Locate the cell with the specified text and output its (x, y) center coordinate. 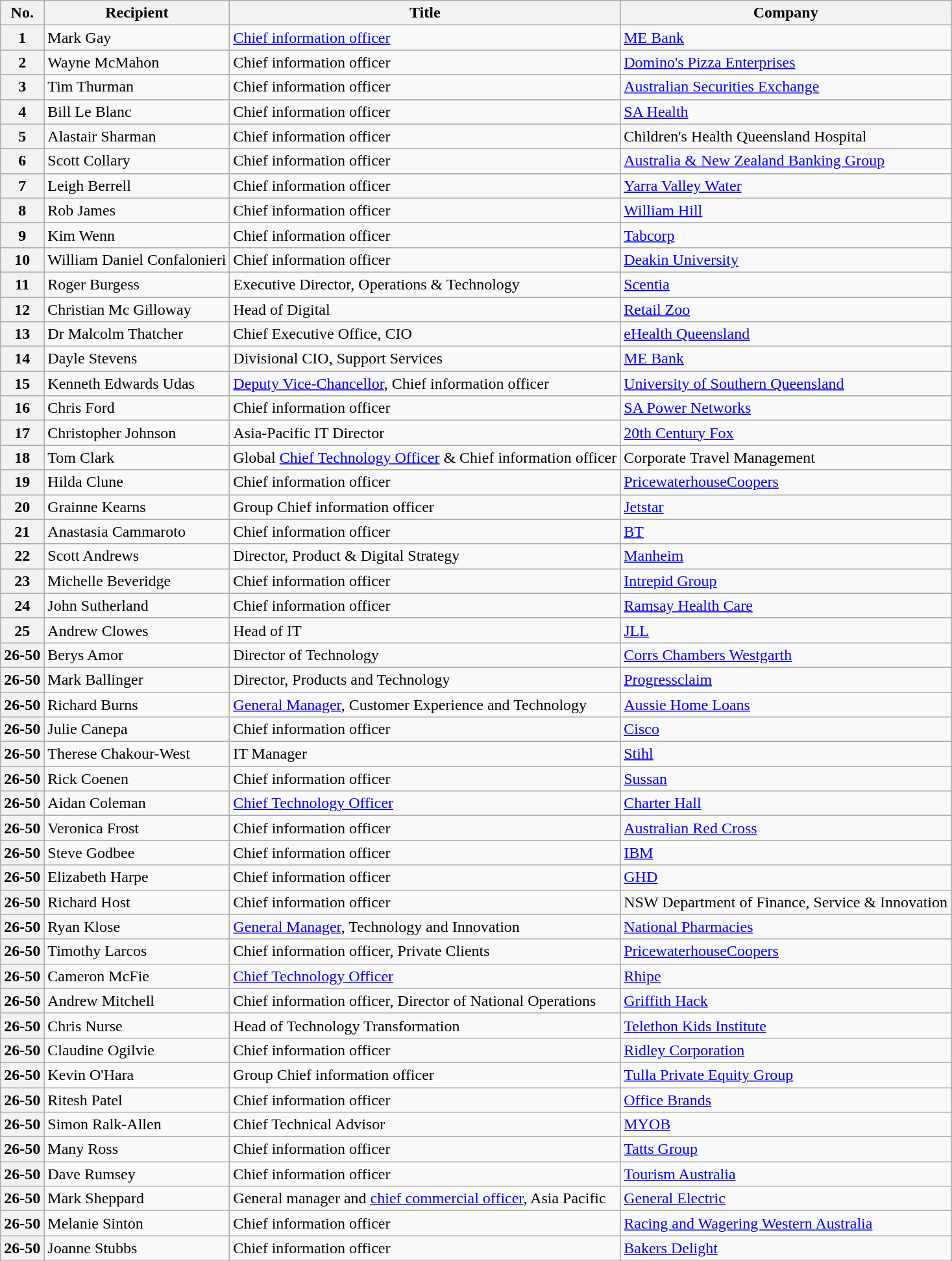
Executive Director, Operations & Technology (425, 284)
Racing and Wagering Western Australia (786, 1223)
NSW Department of Finance, Service & Innovation (786, 902)
23 (22, 581)
Ritesh Patel (137, 1100)
Hilda Clune (137, 482)
Joanne Stubbs (137, 1248)
Progressclaim (786, 679)
18 (22, 458)
Scentia (786, 284)
Chief information officer, Private Clients (425, 951)
Richard Burns (137, 704)
SA Health (786, 112)
Rhipe (786, 976)
2 (22, 62)
12 (22, 310)
Berys Amor (137, 655)
Head of IT (425, 630)
15 (22, 384)
Cisco (786, 729)
Manheim (786, 556)
Steve Godbee (137, 853)
Chris Nurse (137, 1025)
MYOB (786, 1125)
Corporate Travel Management (786, 458)
8 (22, 210)
General Manager, Customer Experience and Technology (425, 704)
Office Brands (786, 1100)
Corrs Chambers Westgarth (786, 655)
Head of Digital (425, 310)
16 (22, 408)
Christopher Johnson (137, 433)
Stihl (786, 754)
24 (22, 606)
William Daniel Confalonieri (137, 260)
Cameron McFie (137, 976)
Director, Product & Digital Strategy (425, 556)
IBM (786, 853)
John Sutherland (137, 606)
Divisional CIO, Support Services (425, 359)
Kim Wenn (137, 235)
Melanie Sinton (137, 1223)
Bill Le Blanc (137, 112)
Bakers Delight (786, 1248)
Tom Clark (137, 458)
Tabcorp (786, 235)
Ridley Corporation (786, 1050)
Roger Burgess (137, 284)
Griffith Hack (786, 1001)
Australia & New Zealand Banking Group (786, 161)
13 (22, 334)
Charter Hall (786, 803)
Domino's Pizza Enterprises (786, 62)
Kenneth Edwards Udas (137, 384)
Dr Malcolm Thatcher (137, 334)
Therese Chakour-West (137, 754)
William Hill (786, 210)
20 (22, 507)
Tulla Private Equity Group (786, 1075)
Aussie Home Loans (786, 704)
1 (22, 38)
Dave Rumsey (137, 1174)
25 (22, 630)
Scott Andrews (137, 556)
General manager and chief commercial officer, Asia Pacific (425, 1199)
Alastair Sharman (137, 136)
Julie Canepa (137, 729)
19 (22, 482)
Deakin University (786, 260)
22 (22, 556)
Recipient (137, 13)
Grainne Kearns (137, 507)
Kevin O'Hara (137, 1075)
Tatts Group (786, 1149)
5 (22, 136)
Timothy Larcos (137, 951)
National Pharmacies (786, 927)
JLL (786, 630)
Simon Ralk-Allen (137, 1125)
IT Manager (425, 754)
Asia-Pacific IT Director (425, 433)
Tim Thurman (137, 87)
Mark Gay (137, 38)
Chris Ford (137, 408)
6 (22, 161)
Scott Collary (137, 161)
Company (786, 13)
Australian Red Cross (786, 828)
Wayne McMahon (137, 62)
Aidan Coleman (137, 803)
Title (425, 13)
Jetstar (786, 507)
GHD (786, 877)
Mark Ballinger (137, 679)
Dayle Stevens (137, 359)
Richard Host (137, 902)
Rob James (137, 210)
10 (22, 260)
7 (22, 186)
Andrew Clowes (137, 630)
Retail Zoo (786, 310)
Elizabeth Harpe (137, 877)
Tourism Australia (786, 1174)
Sussan (786, 779)
Director of Technology (425, 655)
General Electric (786, 1199)
General Manager, Technology and Innovation (425, 927)
Ramsay Health Care (786, 606)
Chief Technical Advisor (425, 1125)
9 (22, 235)
Anastasia Cammaroto (137, 532)
No. (22, 13)
Global Chief Technology Officer & Chief information officer (425, 458)
Telethon Kids Institute (786, 1025)
Veronica Frost (137, 828)
Claudine Ogilvie (137, 1050)
Rick Coenen (137, 779)
Michelle Beveridge (137, 581)
Andrew Mitchell (137, 1001)
Many Ross (137, 1149)
Leigh Berrell (137, 186)
Mark Sheppard (137, 1199)
Head of Technology Transformation (425, 1025)
Chief Executive Office, CIO (425, 334)
eHealth Queensland (786, 334)
Director, Products and Technology (425, 679)
Chief information officer, Director of National Operations (425, 1001)
Yarra Valley Water (786, 186)
Christian Mc Gilloway (137, 310)
3 (22, 87)
17 (22, 433)
Children's Health Queensland Hospital (786, 136)
University of Southern Queensland (786, 384)
4 (22, 112)
SA Power Networks (786, 408)
Ryan Klose (137, 927)
BT (786, 532)
Australian Securities Exchange (786, 87)
11 (22, 284)
20th Century Fox (786, 433)
21 (22, 532)
14 (22, 359)
Deputy Vice-Chancellor, Chief information officer (425, 384)
Intrepid Group (786, 581)
